Return the (x, y) coordinate for the center point of the cell that contains the specified text.  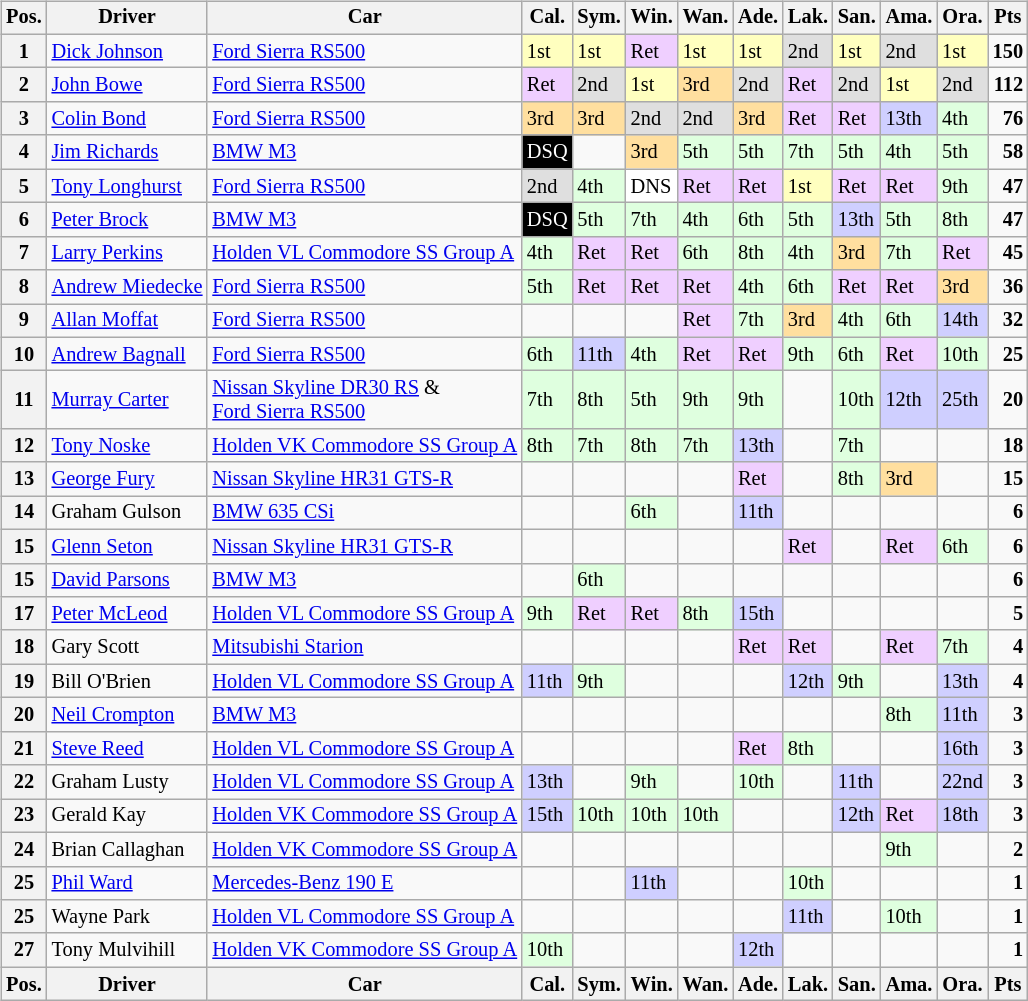
Steve Reed (128, 748)
Mitsubishi Starion (364, 647)
Allan Moffat (128, 321)
Jim Richards (128, 152)
George Fury (128, 479)
45 (1008, 253)
150 (1008, 51)
17 (24, 614)
8 (24, 287)
Andrew Bagnall (128, 354)
18th (962, 816)
12 (24, 446)
19 (24, 681)
Peter Brock (128, 220)
76 (1008, 119)
25th (962, 400)
Mercedes-Benz 190 E (364, 883)
112 (1008, 85)
Wayne Park (128, 917)
7 (24, 253)
Peter McLeod (128, 614)
Larry Perkins (128, 253)
Colin Bond (128, 119)
Gary Scott (128, 647)
Graham Lusty (128, 782)
24 (24, 849)
DNS (652, 186)
11 (24, 400)
Graham Gulson (128, 513)
22nd (962, 782)
21 (24, 748)
10 (24, 354)
Tony Noske (128, 446)
27 (24, 950)
Dick Johnson (128, 51)
BMW 635 CSi (364, 513)
22 (24, 782)
13 (24, 479)
9 (24, 321)
Bill O'Brien (128, 681)
Andrew Miedecke (128, 287)
32 (1008, 321)
Gerald Kay (128, 816)
16th (962, 748)
Glenn Seton (128, 546)
John Bowe (128, 85)
Brian Callaghan (128, 849)
David Parsons (128, 580)
36 (1008, 287)
Tony Longhurst (128, 186)
Tony Mulvihill (128, 950)
14th (962, 321)
Phil Ward (128, 883)
Neil Crompton (128, 715)
14 (24, 513)
23 (24, 816)
Murray Carter (128, 400)
58 (1008, 152)
Nissan Skyline DR30 RS & Ford Sierra RS500 (364, 400)
